Capture the cell that displays the provided text and extract its [x, y] central coordinate. 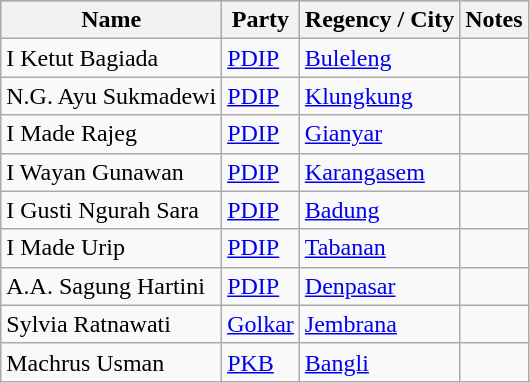
Machrus Usman [112, 362]
Klungkung [379, 96]
Buleleng [379, 58]
Sylvia Ratnawati [112, 324]
Karangasem [379, 172]
Badung [379, 210]
Denpasar [379, 286]
N.G. Ayu Sukmadewi [112, 96]
PKB [261, 362]
Notes [494, 20]
I Made Rajeg [112, 134]
Jembrana [379, 324]
I Wayan Gunawan [112, 172]
Bangli [379, 362]
I Ketut Bagiada [112, 58]
Party [261, 20]
A.A. Sagung Hartini [112, 286]
Tabanan [379, 248]
Gianyar [379, 134]
Regency / City [379, 20]
I Made Urip [112, 248]
Name [112, 20]
Golkar [261, 324]
I Gusti Ngurah Sara [112, 210]
